Capture the cell that displays the provided text and extract its [X, Y] central coordinate. 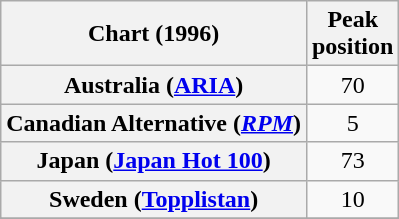
5 [352, 123]
Peakposition [352, 34]
Australia (ARIA) [154, 85]
70 [352, 85]
73 [352, 161]
Sweden (Topplistan) [154, 199]
10 [352, 199]
Canadian Alternative (RPM) [154, 123]
Japan (Japan Hot 100) [154, 161]
Chart (1996) [154, 34]
